Pinpoint the cell where the given text exists, returning its [x, y] midpoint coordinate. 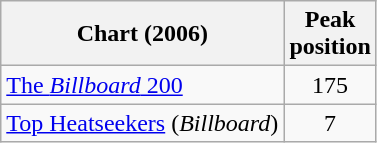
The Billboard 200 [142, 85]
Top Heatseekers (Billboard) [142, 123]
175 [330, 85]
Chart (2006) [142, 34]
7 [330, 123]
Peakposition [330, 34]
